Determine the [X, Y] coordinate at the center of the cell enclosing the given text.  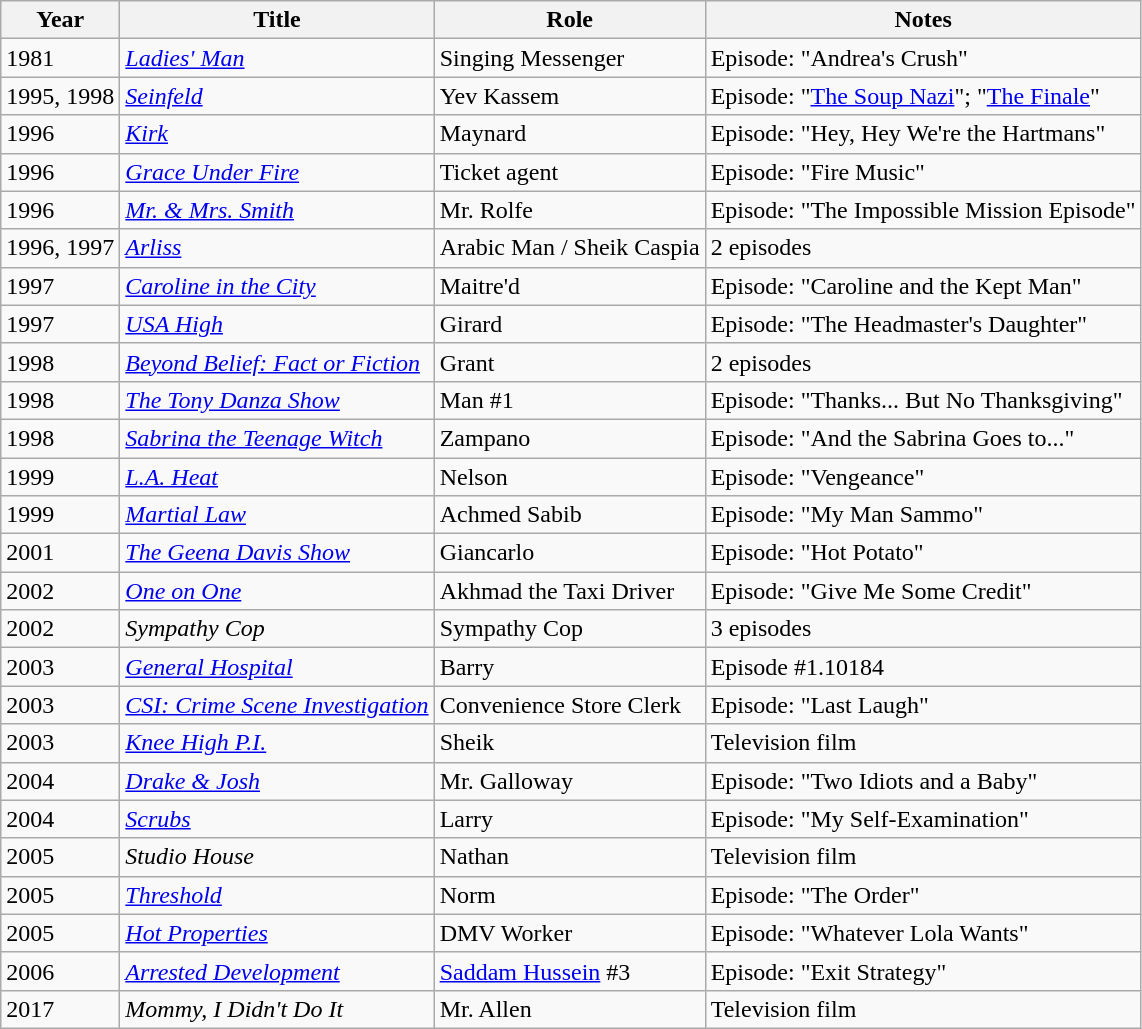
Episode: "Give Me Some Credit" [923, 591]
Sheik [570, 743]
Episode: "And the Sabrina Goes to..." [923, 438]
Ticket agent [570, 172]
Norm [570, 895]
Akhmad the Taxi Driver [570, 591]
1995, 1998 [60, 96]
Seinfeld [277, 96]
Episode: "Vengeance" [923, 477]
Episode: "The Soup Nazi"; "The Finale" [923, 96]
Episode: "My Man Sammo" [923, 515]
Singing Messenger [570, 58]
Episode: "Caroline and the Kept Man" [923, 286]
Caroline in the City [277, 286]
One on One [277, 591]
DMV Worker [570, 933]
General Hospital [277, 667]
Role [570, 20]
Grace Under Fire [277, 172]
Threshold [277, 895]
3 episodes [923, 629]
Notes [923, 20]
Episode #1.10184 [923, 667]
Episode: "Last Laugh" [923, 705]
Arliss [277, 248]
Nelson [570, 477]
Episode: "Two Idiots and a Baby" [923, 781]
Episode: "My Self-Examination" [923, 819]
Maynard [570, 134]
Episode: "Thanks... But No Thanksgiving" [923, 400]
Episode: "Andrea's Crush" [923, 58]
Kirk [277, 134]
Episode: "Exit Strategy" [923, 971]
Arrested Development [277, 971]
2001 [60, 553]
Mr. Allen [570, 1009]
Episode: "Fire Music" [923, 172]
Sabrina the Teenage Witch [277, 438]
Episode: "Hey, Hey We're the Hartmans" [923, 134]
Episode: "The Headmaster's Daughter" [923, 324]
Episode: "The Order" [923, 895]
Arabic Man / Sheik Caspia [570, 248]
Giancarlo [570, 553]
2006 [60, 971]
Larry [570, 819]
Episode: "The Impossible Mission Episode" [923, 210]
Maitre'd [570, 286]
Nathan [570, 857]
Achmed Sabib [570, 515]
1981 [60, 58]
2017 [60, 1009]
Drake & Josh [277, 781]
Man #1 [570, 400]
The Tony Danza Show [277, 400]
Scrubs [277, 819]
Barry [570, 667]
Convenience Store Clerk [570, 705]
1996, 1997 [60, 248]
Title [277, 20]
Mr. Rolfe [570, 210]
Grant [570, 362]
Mommy, I Didn't Do It [277, 1009]
Mr. Galloway [570, 781]
Hot Properties [277, 933]
Saddam Hussein #3 [570, 971]
Year [60, 20]
L.A. Heat [277, 477]
Yev Kassem [570, 96]
The Geena Davis Show [277, 553]
Episode: "Hot Potato" [923, 553]
Zampano [570, 438]
Beyond Belief: Fact or Fiction [277, 362]
Martial Law [277, 515]
Mr. & Mrs. Smith [277, 210]
Episode: "Whatever Lola Wants" [923, 933]
Studio House [277, 857]
Ladies' Man [277, 58]
Knee High P.I. [277, 743]
Girard [570, 324]
USA High [277, 324]
CSI: Crime Scene Investigation [277, 705]
